Provide the [x, y] coordinate of the cell's center where the given text is located.  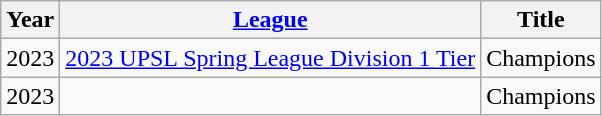
2023 UPSL Spring League Division 1 Tier [270, 58]
Year [30, 20]
Title [541, 20]
League [270, 20]
